From the cell containing the given text, extract its center point as (X, Y) coordinate. 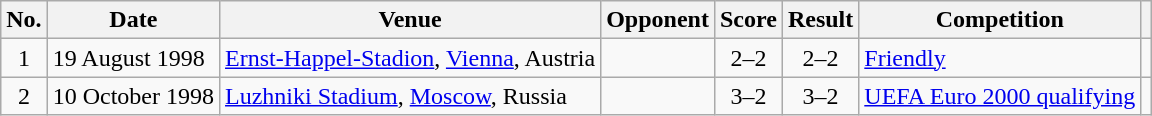
Ernst-Happel-Stadion, Vienna, Austria (410, 58)
UEFA Euro 2000 qualifying (1000, 96)
10 October 1998 (133, 96)
Luzhniki Stadium, Moscow, Russia (410, 96)
1 (24, 58)
Score (748, 20)
Result (820, 20)
19 August 1998 (133, 58)
Venue (410, 20)
Friendly (1000, 58)
Date (133, 20)
Opponent (658, 20)
Competition (1000, 20)
2 (24, 96)
No. (24, 20)
